Scan for the cell matching the given text and deliver its [X, Y] coordinate at center. 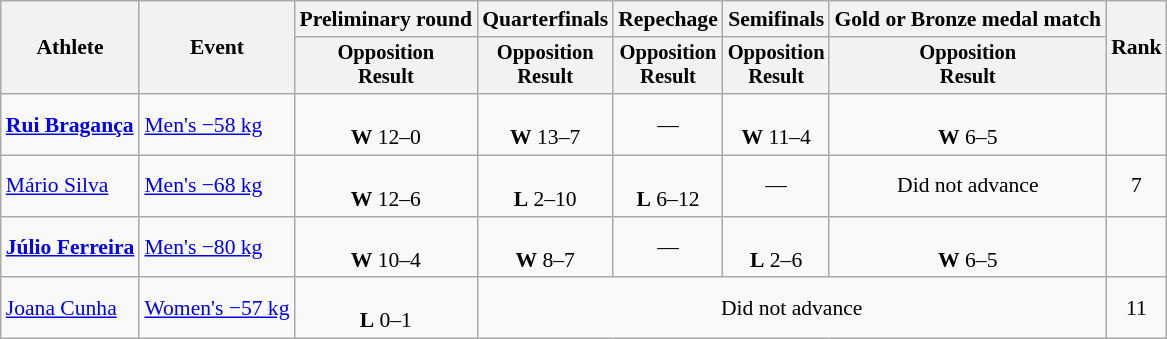
Men's −80 kg [216, 248]
Repechage [668, 19]
L 6–12 [668, 186]
W 10–4 [386, 248]
Semifinals [776, 19]
W 12–6 [386, 186]
Júlio Ferreira [70, 248]
Quarterfinals [545, 19]
7 [1136, 186]
Rank [1136, 48]
Event [216, 48]
W 11–4 [776, 124]
11 [1136, 308]
W 12–0 [386, 124]
L 0–1 [386, 308]
Preliminary round [386, 19]
W 8–7 [545, 248]
L 2–6 [776, 248]
W 13–7 [545, 124]
Rui Bragança [70, 124]
Athlete [70, 48]
Men's −68 kg [216, 186]
L 2–10 [545, 186]
Men's −58 kg [216, 124]
Joana Cunha [70, 308]
Mário Silva [70, 186]
Women's −57 kg [216, 308]
Gold or Bronze medal match [968, 19]
